Output the [X, Y] coordinate of the center of the cell containing the given text.  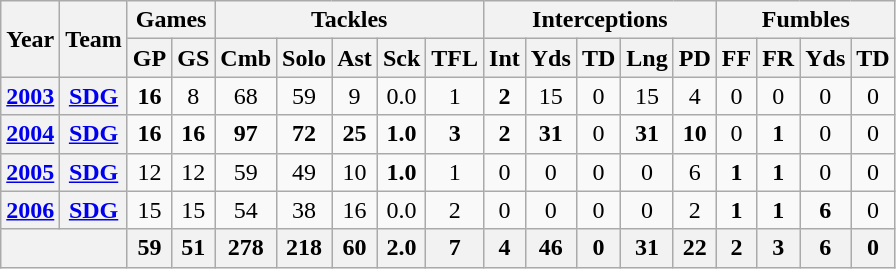
Interceptions [600, 20]
GS [194, 58]
Solo [304, 58]
GP [149, 58]
97 [246, 134]
278 [246, 248]
Team [94, 39]
8 [194, 96]
FF [736, 58]
218 [304, 248]
Int [505, 58]
38 [304, 210]
9 [355, 96]
72 [304, 134]
22 [694, 248]
Lng [647, 58]
46 [550, 248]
25 [355, 134]
Games [170, 20]
2005 [30, 172]
2.0 [401, 248]
68 [246, 96]
60 [355, 248]
49 [304, 172]
Sck [401, 58]
51 [194, 248]
Cmb [246, 58]
TFL [455, 58]
54 [246, 210]
2003 [30, 96]
Fumbles [806, 20]
Year [30, 39]
Ast [355, 58]
2006 [30, 210]
Tackles [350, 20]
2004 [30, 134]
7 [455, 248]
PD [694, 58]
FR [778, 58]
